Locate the cell with the specified text and output its (x, y) center coordinate. 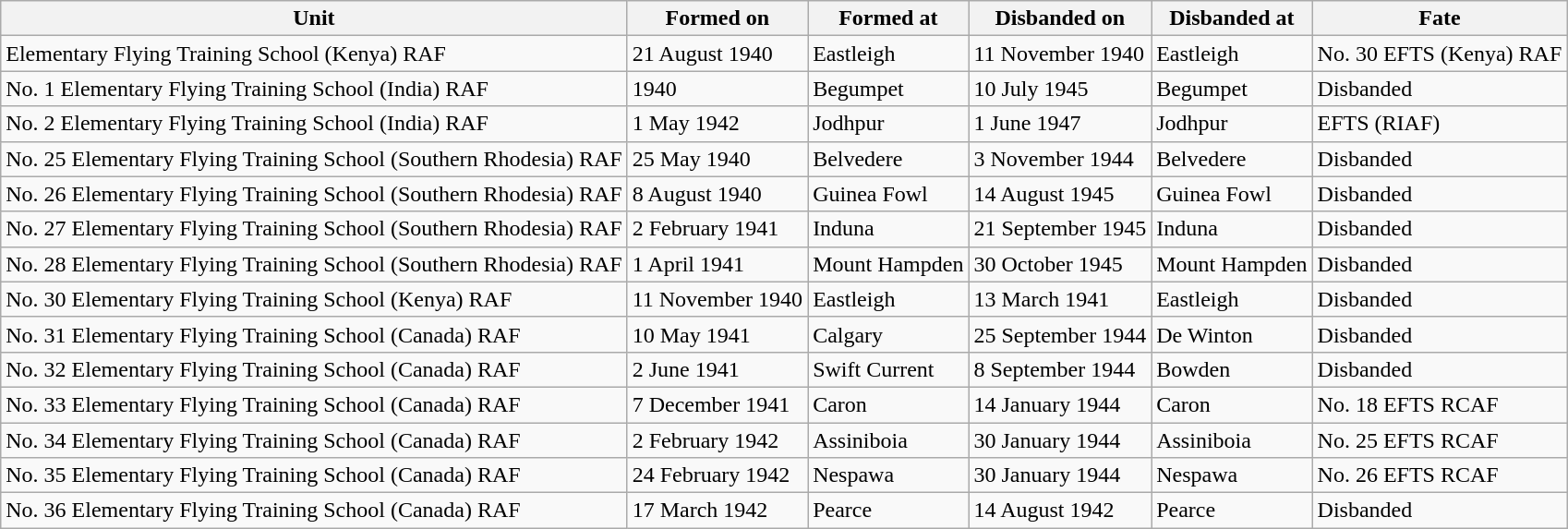
No. 33 Elementary Flying Training School (Canada) RAF (314, 404)
Formed at (888, 18)
14 January 1944 (1060, 404)
7 December 1941 (717, 404)
1 June 1947 (1060, 124)
24 February 1942 (717, 475)
21 September 1945 (1060, 229)
14 August 1945 (1060, 194)
8 September 1944 (1060, 369)
No. 28 Elementary Flying Training School (Southern Rhodesia) RAF (314, 264)
10 July 1945 (1060, 89)
No. 26 EFTS RCAF (1440, 475)
No. 25 EFTS RCAF (1440, 440)
No. 35 Elementary Flying Training School (Canada) RAF (314, 475)
No. 27 Elementary Flying Training School (Southern Rhodesia) RAF (314, 229)
25 May 1940 (717, 159)
No. 30 EFTS (Kenya) RAF (1440, 54)
No. 2 Elementary Flying Training School (India) RAF (314, 124)
No. 1 Elementary Flying Training School (India) RAF (314, 89)
Swift Current (888, 369)
De Winton (1232, 334)
No. 31 Elementary Flying Training School (Canada) RAF (314, 334)
3 November 1944 (1060, 159)
21 August 1940 (717, 54)
EFTS (RIAF) (1440, 124)
1940 (717, 89)
8 August 1940 (717, 194)
25 September 1944 (1060, 334)
Bowden (1232, 369)
Disbanded on (1060, 18)
Formed on (717, 18)
2 June 1941 (717, 369)
13 March 1941 (1060, 299)
No. 34 Elementary Flying Training School (Canada) RAF (314, 440)
No. 26 Elementary Flying Training School (Southern Rhodesia) RAF (314, 194)
Unit (314, 18)
1 April 1941 (717, 264)
Fate (1440, 18)
Disbanded at (1232, 18)
30 October 1945 (1060, 264)
14 August 1942 (1060, 511)
No. 36 Elementary Flying Training School (Canada) RAF (314, 511)
2 February 1941 (717, 229)
10 May 1941 (717, 334)
Calgary (888, 334)
2 February 1942 (717, 440)
1 May 1942 (717, 124)
Elementary Flying Training School (Kenya) RAF (314, 54)
No. 18 EFTS RCAF (1440, 404)
17 March 1942 (717, 511)
No. 30 Elementary Flying Training School (Kenya) RAF (314, 299)
No. 32 Elementary Flying Training School (Canada) RAF (314, 369)
No. 25 Elementary Flying Training School (Southern Rhodesia) RAF (314, 159)
